Detect which cell encompasses the target text, then output its (x, y) center coordinate. 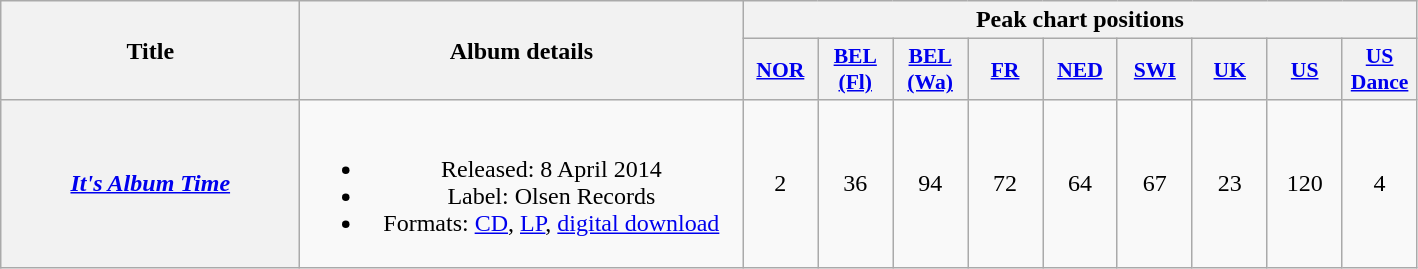
SWI (1154, 70)
94 (930, 184)
67 (1154, 184)
BEL(Fl) (856, 70)
4 (1380, 184)
23 (1230, 184)
UK (1230, 70)
Released: 8 April 2014Label: Olsen RecordsFormats: CD, LP, digital download (522, 184)
Album details (522, 50)
Peak chart positions (1080, 20)
64 (1080, 184)
US Dance (1380, 70)
FR (1006, 70)
36 (856, 184)
Title (150, 50)
BEL(Wa) (930, 70)
It's Album Time (150, 184)
120 (1304, 184)
72 (1006, 184)
NOR (780, 70)
US (1304, 70)
NED (1080, 70)
2 (780, 184)
